For the text-containing cell, return its midpoint in [x, y] coordinate format. 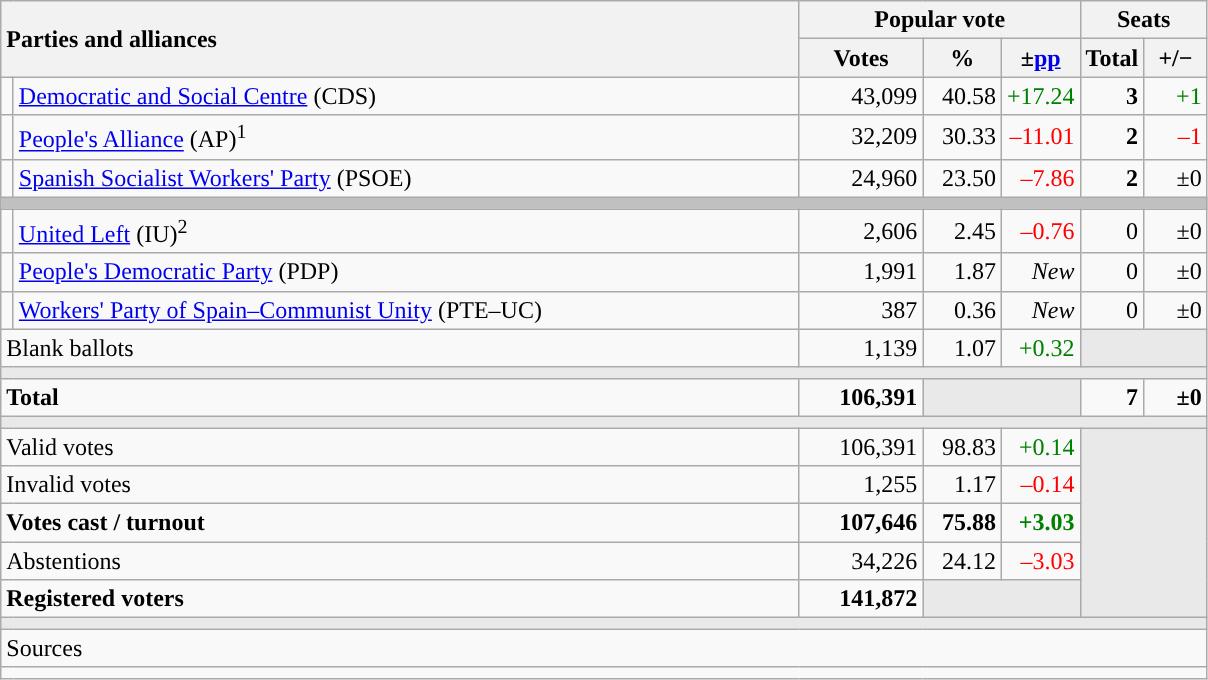
+3.03 [1040, 523]
Registered voters [400, 599]
+0.32 [1040, 348]
98.83 [962, 447]
% [962, 58]
+17.24 [1040, 96]
United Left (IU)2 [406, 232]
30.33 [962, 138]
1,139 [861, 348]
People's Alliance (AP)1 [406, 138]
40.58 [962, 96]
1.07 [962, 348]
+/− [1176, 58]
+1 [1176, 96]
–11.01 [1040, 138]
+0.14 [1040, 447]
Votes [861, 58]
3 [1112, 96]
Valid votes [400, 447]
Sources [604, 648]
–3.03 [1040, 561]
Democratic and Social Centre (CDS) [406, 96]
141,872 [861, 599]
Invalid votes [400, 485]
–0.76 [1040, 232]
107,646 [861, 523]
1.17 [962, 485]
–7.86 [1040, 178]
Abstentions [400, 561]
Popular vote [940, 20]
387 [861, 310]
1,991 [861, 272]
–0.14 [1040, 485]
43,099 [861, 96]
23.50 [962, 178]
32,209 [861, 138]
2.45 [962, 232]
75.88 [962, 523]
7 [1112, 397]
–1 [1176, 138]
Votes cast / turnout [400, 523]
2,606 [861, 232]
Workers' Party of Spain–Communist Unity (PTE–UC) [406, 310]
1.87 [962, 272]
Spanish Socialist Workers' Party (PSOE) [406, 178]
±pp [1040, 58]
Seats [1144, 20]
0.36 [962, 310]
24.12 [962, 561]
Blank ballots [400, 348]
24,960 [861, 178]
Parties and alliances [400, 39]
34,226 [861, 561]
People's Democratic Party (PDP) [406, 272]
1,255 [861, 485]
